Provide the [X, Y] coordinate of the cell's center where the given text is located.  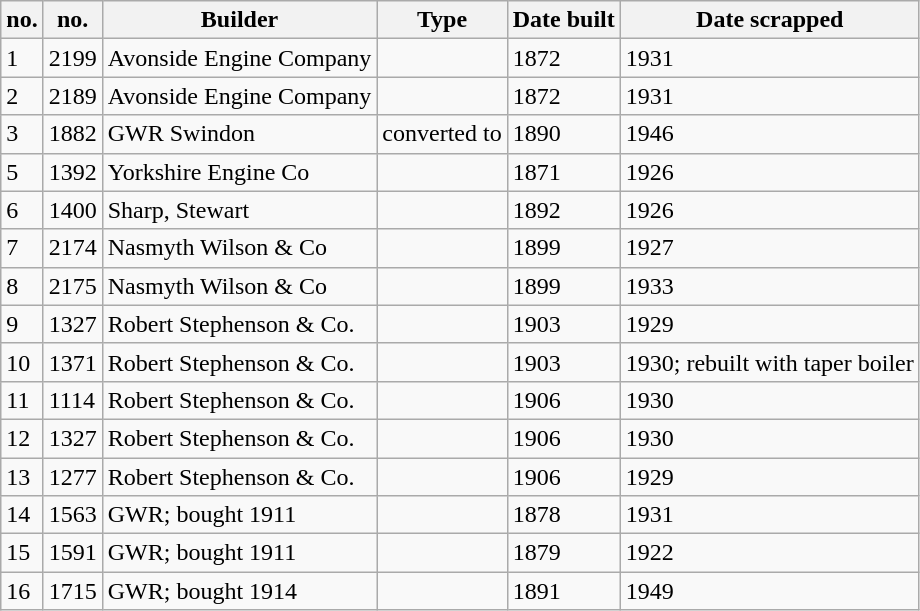
1882 [72, 134]
7 [22, 248]
2189 [72, 96]
3 [22, 134]
1946 [770, 134]
6 [22, 210]
1879 [564, 553]
1933 [770, 286]
Builder [240, 20]
14 [22, 515]
1949 [770, 591]
Date built [564, 20]
10 [22, 362]
1114 [72, 400]
9 [22, 324]
12 [22, 438]
GWR Swindon [240, 134]
2175 [72, 286]
Yorkshire Engine Co [240, 172]
1930; rebuilt with taper boiler [770, 362]
8 [22, 286]
13 [22, 477]
2 [22, 96]
1591 [72, 553]
1871 [564, 172]
1927 [770, 248]
1371 [72, 362]
15 [22, 553]
Date scrapped [770, 20]
1922 [770, 553]
1890 [564, 134]
1277 [72, 477]
11 [22, 400]
2174 [72, 248]
1715 [72, 591]
1878 [564, 515]
5 [22, 172]
1563 [72, 515]
1400 [72, 210]
2199 [72, 58]
GWR; bought 1914 [240, 591]
1 [22, 58]
Sharp, Stewart [240, 210]
1892 [564, 210]
1392 [72, 172]
Type [442, 20]
16 [22, 591]
1891 [564, 591]
converted to [442, 134]
